Return the [x, y] coordinate for the center point of the cell that contains the specified text.  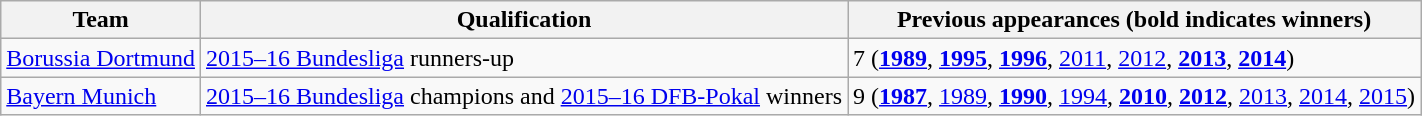
9 (1987, 1989, 1990, 1994, 2010, 2012, 2013, 2014, 2015) [1134, 96]
7 (1989, 1995, 1996, 2011, 2012, 2013, 2014) [1134, 58]
2015–16 Bundesliga runners-up [524, 58]
Bayern Munich [101, 96]
Borussia Dortmund [101, 58]
Previous appearances (bold indicates winners) [1134, 20]
Qualification [524, 20]
2015–16 Bundesliga champions and 2015–16 DFB-Pokal winners [524, 96]
Team [101, 20]
